Locate the cell with the specified text and output its [X, Y] center coordinate. 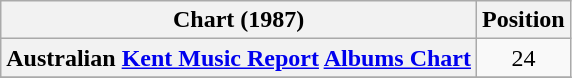
24 [524, 58]
Position [524, 20]
Chart (1987) [239, 20]
Australian Kent Music Report Albums Chart [239, 58]
